Scan for the cell matching the given text and deliver its [X, Y] coordinate at center. 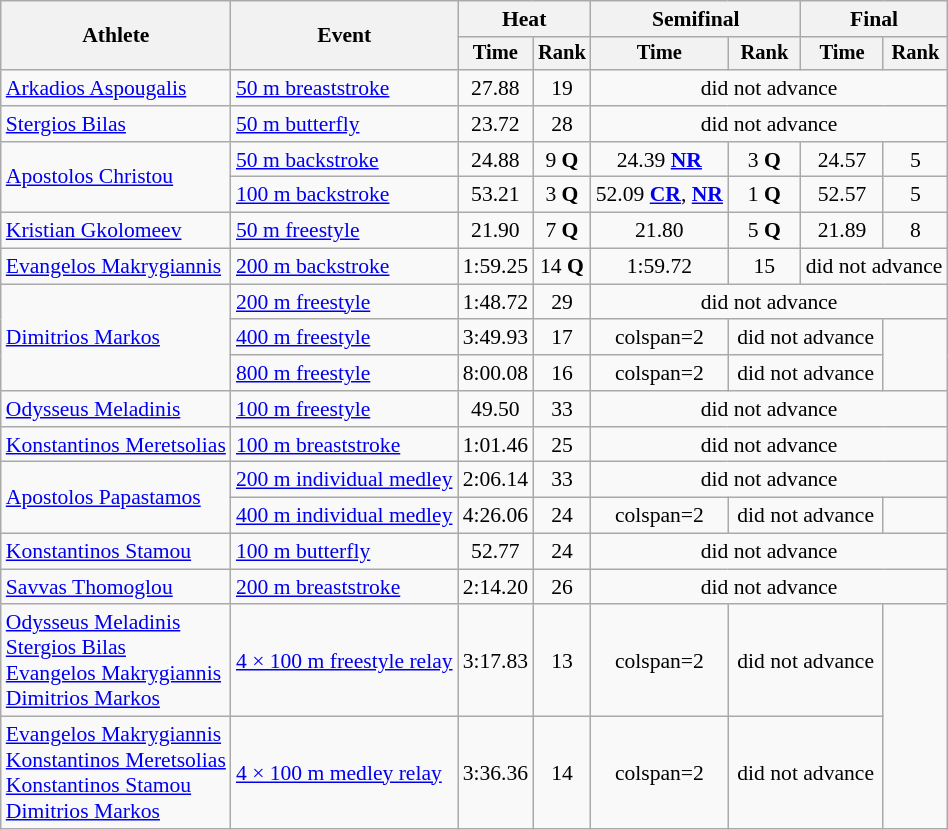
24.88 [496, 160]
Dimitrios Markos [116, 338]
23.72 [496, 124]
200 m backstroke [344, 267]
50 m breaststroke [344, 88]
Kristian Gkolomeev [116, 231]
21.89 [842, 231]
50 m freestyle [344, 231]
24.39 NR [660, 160]
28 [562, 124]
4 × 100 m medley relay [344, 773]
1:01.46 [496, 445]
Konstantinos Meretsolias [116, 445]
19 [562, 88]
14 Q [562, 267]
15 [764, 267]
52.09 CR, NR [660, 195]
2:14.20 [496, 587]
13 [562, 661]
25 [562, 445]
7 Q [562, 231]
4:26.06 [496, 516]
Evangelos Makrygiannis [116, 267]
Apostolos Christou [116, 178]
100 m butterfly [344, 552]
8:00.08 [496, 373]
Semifinal [696, 19]
49.50 [496, 409]
4 × 100 m freestyle relay [344, 661]
800 m freestyle [344, 373]
50 m butterfly [344, 124]
5 Q [764, 231]
24.57 [842, 160]
100 m breaststroke [344, 445]
16 [562, 373]
Odysseus Meladinis [116, 409]
8 [915, 231]
21.80 [660, 231]
100 m freestyle [344, 409]
21.90 [496, 231]
3:49.93 [496, 338]
53.21 [496, 195]
400 m freestyle [344, 338]
200 m individual medley [344, 480]
1:48.72 [496, 302]
Arkadios Aspougalis [116, 88]
26 [562, 587]
1:59.25 [496, 267]
400 m individual medley [344, 516]
Apostolos Papastamos [116, 498]
200 m breaststroke [344, 587]
27.88 [496, 88]
Konstantinos Stamou [116, 552]
Heat [524, 19]
9 Q [562, 160]
200 m freestyle [344, 302]
14 [562, 773]
Final [874, 19]
29 [562, 302]
3:36.36 [496, 773]
50 m backstroke [344, 160]
Evangelos MakrygiannisKonstantinos MeretsoliasKonstantinos StamouDimitrios Markos [116, 773]
Stergios Bilas [116, 124]
17 [562, 338]
Athlete [116, 36]
52.57 [842, 195]
100 m backstroke [344, 195]
3:17.83 [496, 661]
1:59.72 [660, 267]
Event [344, 36]
1 Q [764, 195]
Savvas Thomoglou [116, 587]
2:06.14 [496, 480]
Odysseus MeladinisStergios BilasEvangelos MakrygiannisDimitrios Markos [116, 661]
52.77 [496, 552]
